Search for the cell housing the specified text and yield its [X, Y] center coordinate. 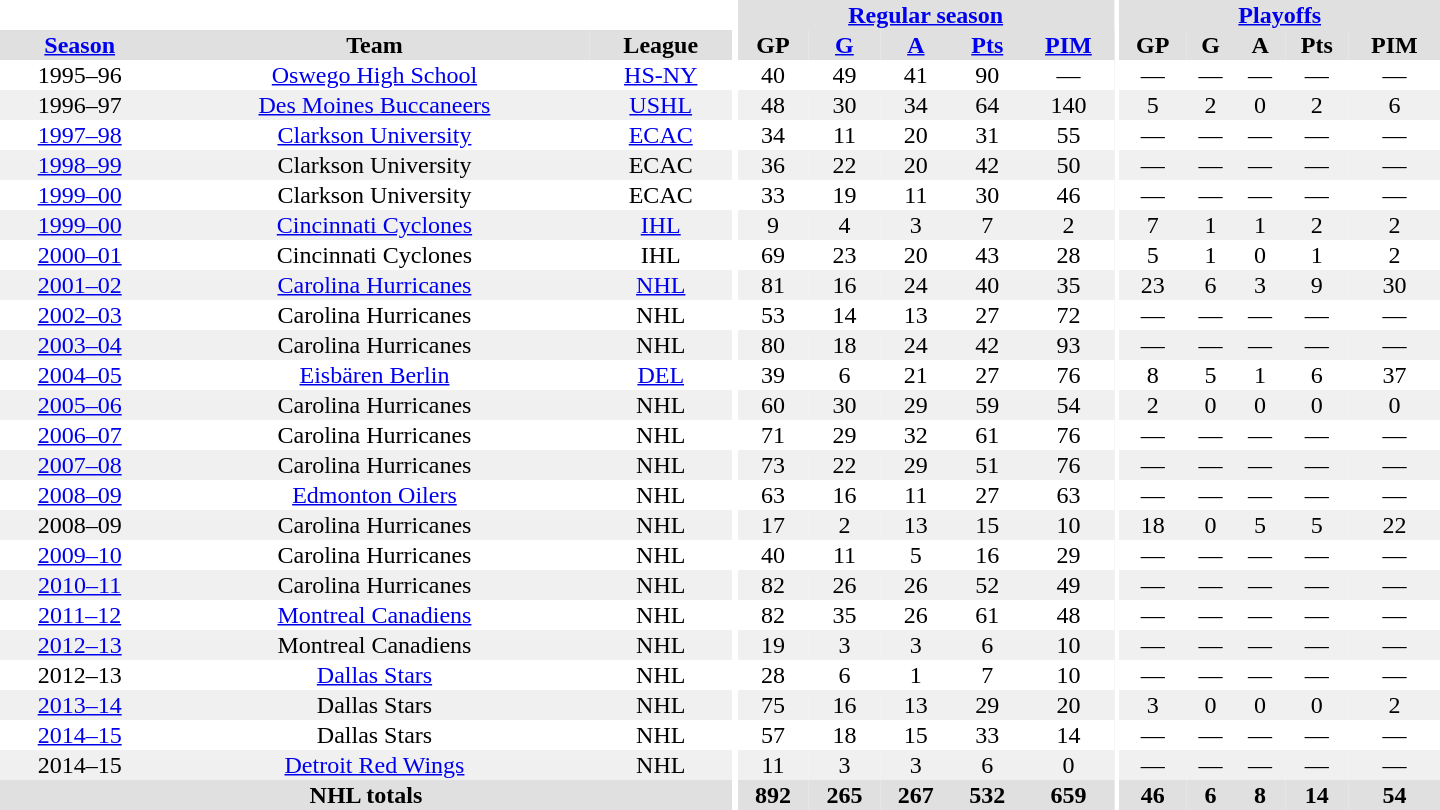
USHL [661, 105]
1995–96 [80, 75]
140 [1068, 105]
Oswego High School [374, 75]
NHL totals [366, 795]
1996–97 [80, 105]
1997–98 [80, 135]
36 [772, 165]
39 [772, 375]
53 [772, 315]
HS-NY [661, 75]
75 [772, 705]
93 [1068, 345]
2001–02 [80, 285]
81 [772, 285]
59 [988, 405]
90 [988, 75]
2013–14 [80, 705]
37 [1394, 375]
73 [772, 465]
659 [1068, 795]
2007–08 [80, 465]
Eisbären Berlin [374, 375]
Playoffs [1280, 15]
71 [772, 435]
2010–11 [80, 585]
17 [772, 525]
Regular season [926, 15]
265 [844, 795]
69 [772, 255]
41 [916, 75]
267 [916, 795]
Des Moines Buccaneers [374, 105]
2005–06 [80, 405]
32 [916, 435]
55 [1068, 135]
DEL [661, 375]
80 [772, 345]
57 [772, 735]
21 [916, 375]
2002–03 [80, 315]
2003–04 [80, 345]
43 [988, 255]
532 [988, 795]
League [661, 45]
72 [1068, 315]
Team [374, 45]
2000–01 [80, 255]
60 [772, 405]
2006–07 [80, 435]
2009–10 [80, 555]
2011–12 [80, 615]
Season [80, 45]
892 [772, 795]
Detroit Red Wings [374, 765]
51 [988, 465]
Edmonton Oilers [374, 495]
4 [844, 225]
31 [988, 135]
50 [1068, 165]
52 [988, 585]
1998–99 [80, 165]
2004–05 [80, 375]
64 [988, 105]
